Locate the cell with the specified text and output its (X, Y) center coordinate. 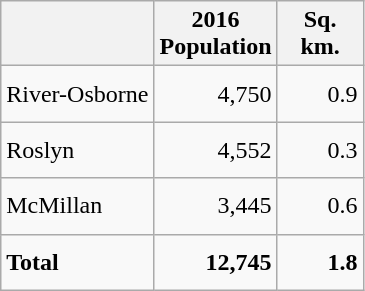
1.8 (320, 262)
4,750 (216, 94)
4,552 (216, 150)
Sq. km. (320, 34)
River-Osborne (78, 94)
0.6 (320, 206)
Roslyn (78, 150)
0.3 (320, 150)
3,445 (216, 206)
12,745 (216, 262)
Total (78, 262)
McMillan (78, 206)
0.9 (320, 94)
2016 Population (216, 34)
